Output the [X, Y] coordinate of the center of the cell containing the given text.  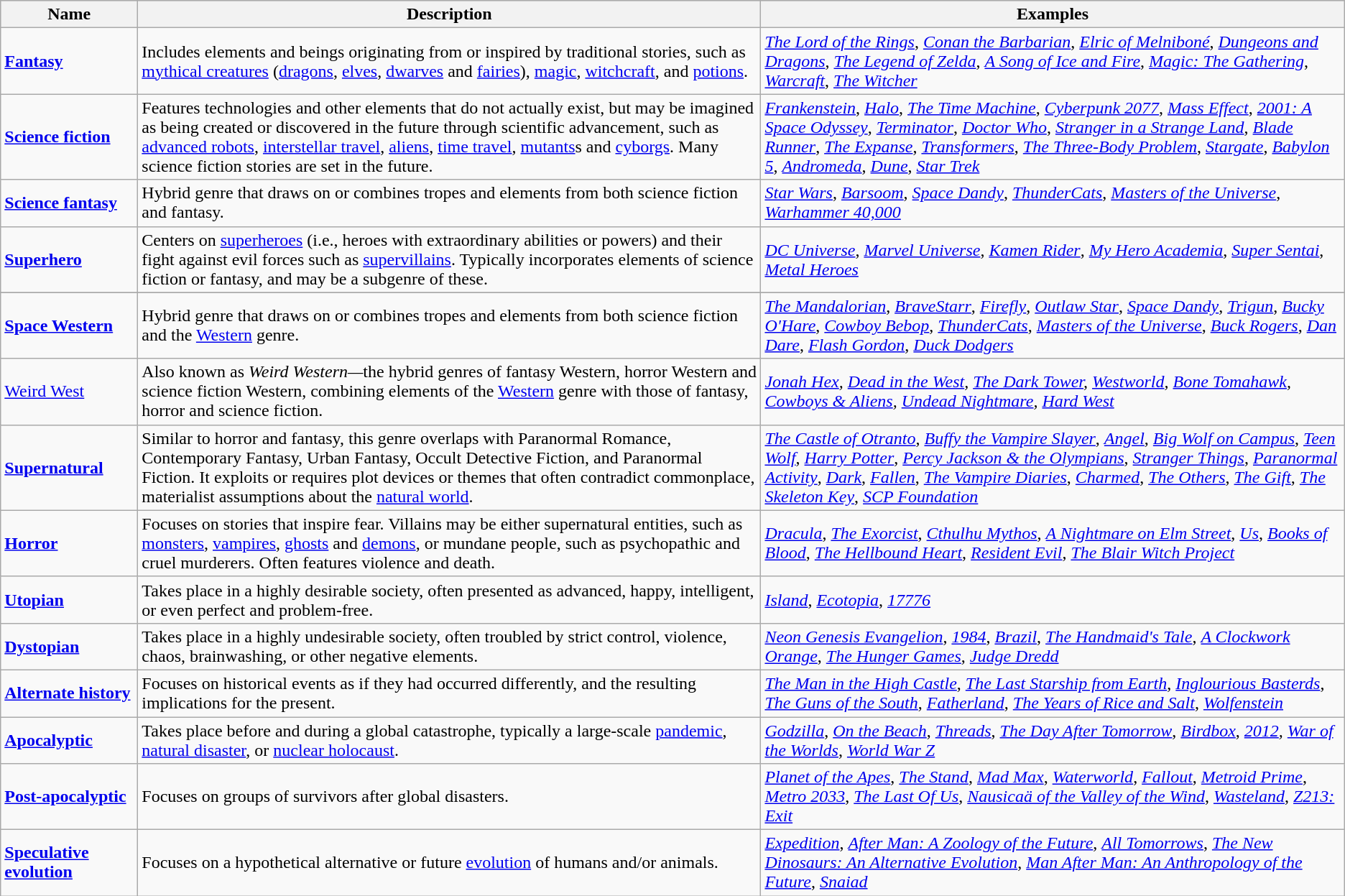
Science fantasy [69, 203]
Takes place in a highly undesirable society, often troubled by strict control, violence, chaos, brainwashing, or other negative elements. [450, 647]
Dystopian [69, 647]
Godzilla, On the Beach, Threads, The Day After Tomorrow, Birdbox, 2012, War of the Worlds, World War Z [1053, 740]
Name [69, 14]
Takes place in a highly desirable society, often presented as advanced, happy, intelligent, or even perfect and problem-free. [450, 599]
Focuses on historical events as if they had occurred differently, and the resulting implications for the present. [450, 693]
Star Wars, Barsoom, Space Dandy, ThunderCats, Masters of the Universe, Warhammer 40,000 [1053, 203]
Speculative evolution [69, 863]
Weird West [69, 392]
Island, Ecotopia, 17776 [1053, 599]
Neon Genesis Evangelion, 1984, Brazil, The Handmaid's Tale, A Clockwork Orange, The Hunger Games, Judge Dredd [1053, 647]
Takes place before and during a global catastrophe, typically a large-scale pandemic, natural disaster, or nuclear holocaust. [450, 740]
Superhero [69, 259]
Focuses on groups of survivors after global disasters. [450, 797]
Jonah Hex, Dead in the West, The Dark Tower, Westworld, Bone Tomahawk, Cowboys & Aliens, Undead Nightmare, Hard West [1053, 392]
Science fiction [69, 137]
Horror [69, 543]
Supernatural [69, 467]
Examples [1053, 14]
Dracula, The Exorcist, Cthulhu Mythos, A Nightmare on Elm Street, Us, Books of Blood, The Hellbound Heart, Resident Evil, The Blair Witch Project [1053, 543]
Hybrid genre that draws on or combines tropes and elements from both science fiction and fantasy. [450, 203]
Apocalyptic [69, 740]
DC Universe, Marvel Universe, Kamen Rider, My Hero Academia, Super Sentai, Metal Heroes [1053, 259]
Alternate history [69, 693]
Focuses on a hypothetical alternative or future evolution of humans and/or animals. [450, 863]
Space Western [69, 325]
Hybrid genre that draws on or combines tropes and elements from both science fiction and the Western genre. [450, 325]
Post-apocalyptic [69, 797]
Description [450, 14]
Utopian [69, 599]
Fantasy [69, 61]
